Search for the cell housing the specified text and yield its [X, Y] center coordinate. 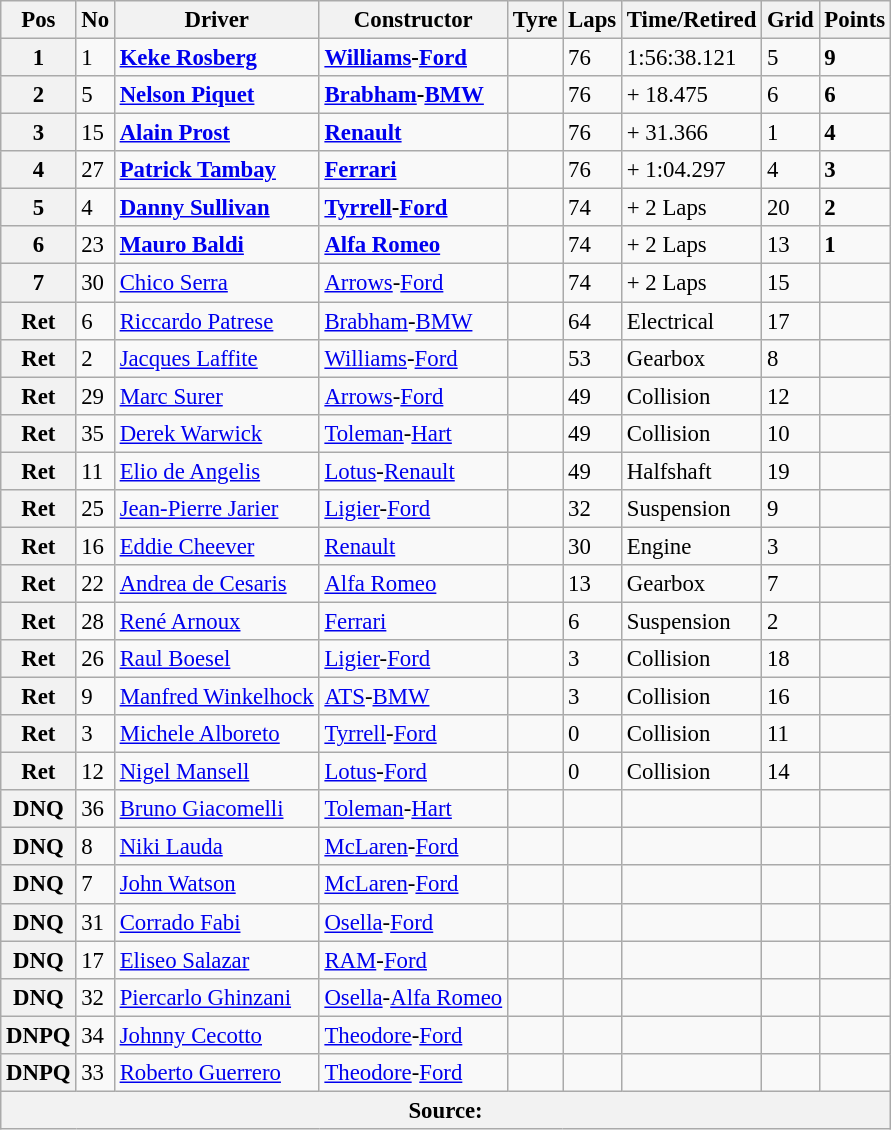
29 [95, 396]
Engine [692, 546]
18 [790, 659]
33 [95, 1073]
14 [790, 772]
34 [95, 1035]
Bruno Giacomelli [216, 809]
Corrado Fabi [216, 922]
Keke Rosberg [216, 58]
Points [854, 20]
No [95, 20]
Osella-Ford [413, 922]
Manfred Winkelhock [216, 697]
Lotus-Renault [413, 471]
Source: [446, 1110]
Danny Sullivan [216, 208]
Jean-Pierre Jarier [216, 509]
25 [95, 509]
10 [790, 433]
Pos [38, 20]
Chico Serra [216, 283]
Eddie Cheever [216, 546]
Eliseo Salazar [216, 960]
Nigel Mansell [216, 772]
23 [95, 245]
Mauro Baldi [216, 245]
36 [95, 809]
35 [95, 433]
Osella-Alfa Romeo [413, 997]
Grid [790, 20]
Jacques Laffite [216, 358]
Johnny Cecotto [216, 1035]
Alain Prost [216, 133]
Elio de Angelis [216, 471]
Driver [216, 20]
20 [790, 208]
RAM-Ford [413, 960]
René Arnoux [216, 621]
27 [95, 170]
53 [592, 358]
26 [95, 659]
+ 1:04.297 [692, 170]
Raul Boesel [216, 659]
Riccardo Patrese [216, 321]
+ 18.475 [692, 95]
Electrical [692, 321]
Michele Alboreto [216, 734]
+ 31.366 [692, 133]
Tyre [534, 20]
Derek Warwick [216, 433]
Marc Surer [216, 396]
Lotus-Ford [413, 772]
Patrick Tambay [216, 170]
Andrea de Cesaris [216, 584]
28 [95, 621]
Halfshaft [692, 471]
19 [790, 471]
Time/Retired [692, 20]
Piercarlo Ghinzani [216, 997]
1:56:38.121 [692, 58]
Roberto Guerrero [216, 1073]
ATS-BMW [413, 697]
Constructor [413, 20]
Laps [592, 20]
31 [95, 922]
John Watson [216, 885]
Niki Lauda [216, 847]
Nelson Piquet [216, 95]
64 [592, 321]
22 [95, 584]
